Detect which cell encompasses the target text, then output its (X, Y) center coordinate. 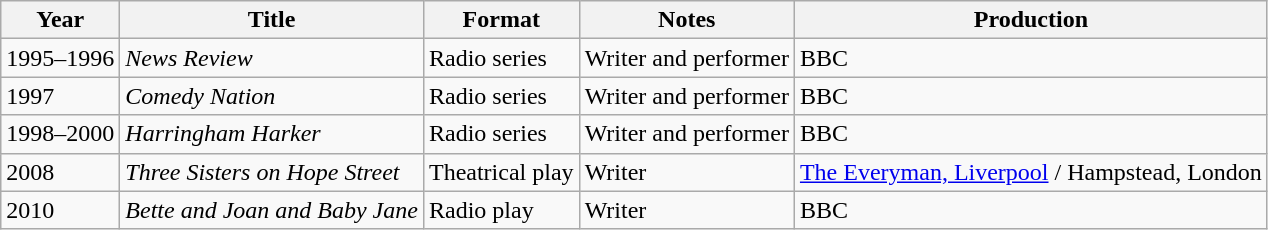
2010 (60, 210)
Production (1030, 20)
Comedy Nation (272, 96)
Bette and Joan and Baby Jane (272, 210)
Theatrical play (501, 172)
News Review (272, 58)
Harringham Harker (272, 134)
Title (272, 20)
Format (501, 20)
2008 (60, 172)
Notes (686, 20)
Three Sisters on Hope Street (272, 172)
The Everyman, Liverpool / Hampstead, London (1030, 172)
Year (60, 20)
1995–1996 (60, 58)
Radio play (501, 210)
1998–2000 (60, 134)
1997 (60, 96)
